Locate the cell with the specified text and output its [X, Y] center coordinate. 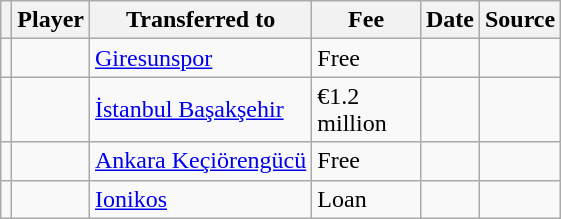
Ankara Keçiörengücü [201, 161]
Giresunspor [201, 58]
€1.2 million [366, 110]
İstanbul Başakşehir [201, 110]
Loan [366, 199]
Fee [366, 20]
Transferred to [201, 20]
Source [520, 20]
Player [51, 20]
Ionikos [201, 199]
Date [450, 20]
